Pinpoint the cell where the given text exists, returning its (x, y) midpoint coordinate. 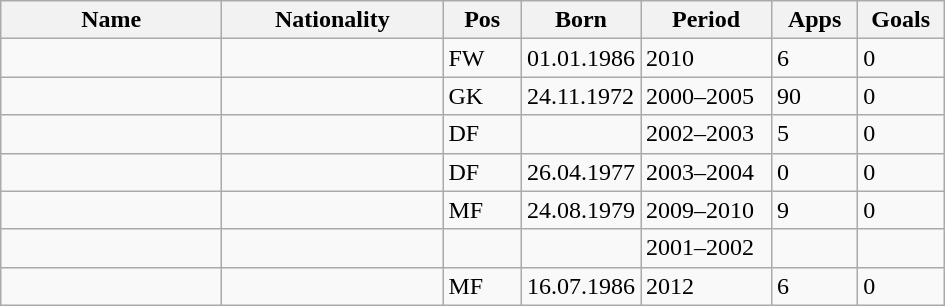
Nationality (332, 20)
Born (580, 20)
FW (482, 58)
2003–2004 (706, 172)
2012 (706, 286)
Apps (815, 20)
24.11.1972 (580, 96)
24.08.1979 (580, 210)
90 (815, 96)
2001–2002 (706, 248)
2000–2005 (706, 96)
2002–2003 (706, 134)
Pos (482, 20)
5 (815, 134)
01.01.1986 (580, 58)
Period (706, 20)
26.04.1977 (580, 172)
2010 (706, 58)
2009–2010 (706, 210)
9 (815, 210)
16.07.1986 (580, 286)
Name (112, 20)
GK (482, 96)
Goals (901, 20)
